Return the (x, y) coordinate for the center point of the cell that contains the specified text.  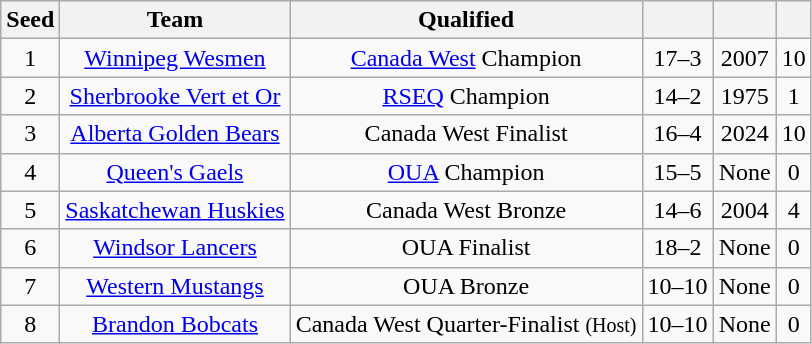
OUA Champion (466, 172)
3 (30, 134)
14–2 (678, 96)
15–5 (678, 172)
2007 (744, 58)
17–3 (678, 58)
Team (175, 20)
1975 (744, 96)
Qualified (466, 20)
OUA Bronze (466, 286)
Winnipeg Wesmen (175, 58)
Brandon Bobcats (175, 324)
Seed (30, 20)
Canada West Finalist (466, 134)
Saskatchewan Huskies (175, 210)
14–6 (678, 210)
5 (30, 210)
6 (30, 248)
8 (30, 324)
Canada West Bronze (466, 210)
Western Mustangs (175, 286)
Windsor Lancers (175, 248)
Sherbrooke Vert et Or (175, 96)
RSEQ Champion (466, 96)
Queen's Gaels (175, 172)
2 (30, 96)
Canada West Champion (466, 58)
16–4 (678, 134)
2024 (744, 134)
Alberta Golden Bears (175, 134)
2004 (744, 210)
Canada West Quarter-Finalist (Host) (466, 324)
18–2 (678, 248)
OUA Finalist (466, 248)
7 (30, 286)
